Determine the (X, Y) coordinate at the center of the cell enclosing the given text.  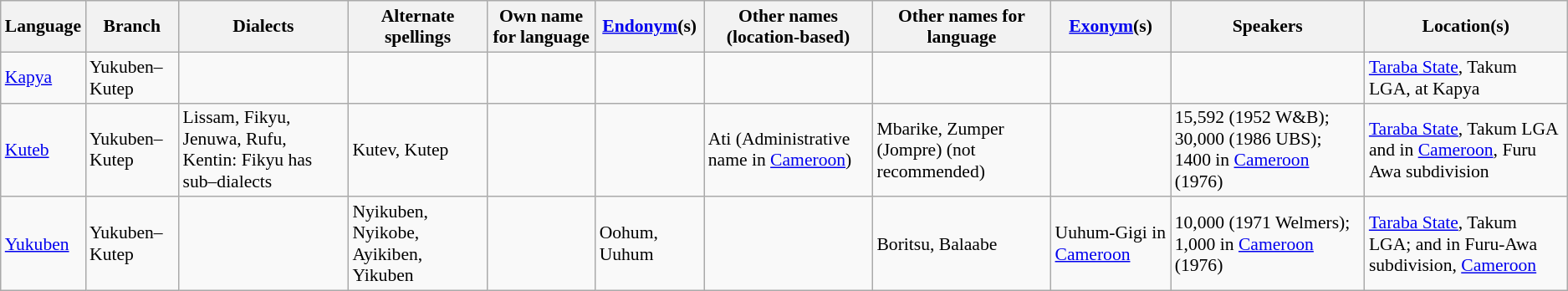
Branch (132, 27)
Taraba State, Takum LGA, at Kapya (1466, 77)
Own name for language (542, 27)
Ati (Administrative name in Cameroon) (789, 150)
Oohum, Uuhum (650, 244)
Exonym(s) (1111, 27)
Alternate spellings (417, 27)
10,000 (1971 Welmers); 1,000 in Cameroon (1976) (1268, 244)
Lissam, Fikyu, Jenuwa, Rufu, Kentin: Fikyu has sub–dialects (263, 150)
15,592 (1952 W&B); 30,000 (1986 UBS); 1400 in Cameroon (1976) (1268, 150)
Taraba State, Takum LGA; and in Furu-Awa subdivision, Cameroon (1466, 244)
Endonym(s) (650, 27)
Speakers (1268, 27)
Uuhum-Gigi in Cameroon (1111, 244)
Kutev, Kutep (417, 150)
Kapya (43, 77)
Mbarike, Zumper (Jompre) (not recommended) (962, 150)
Dialects (263, 27)
Boritsu, Balaabe (962, 244)
Other names (location-based) (789, 27)
Nyikuben, Nyikobe, Ayikiben, Yikuben (417, 244)
Yukuben (43, 244)
Kuteb (43, 150)
Language (43, 27)
Location(s) (1466, 27)
Other names for language (962, 27)
Taraba State, Takum LGA and in Cameroon, Furu Awa subdivision (1466, 150)
